Provide the [x, y] coordinate of the cell's center where the given text is located.  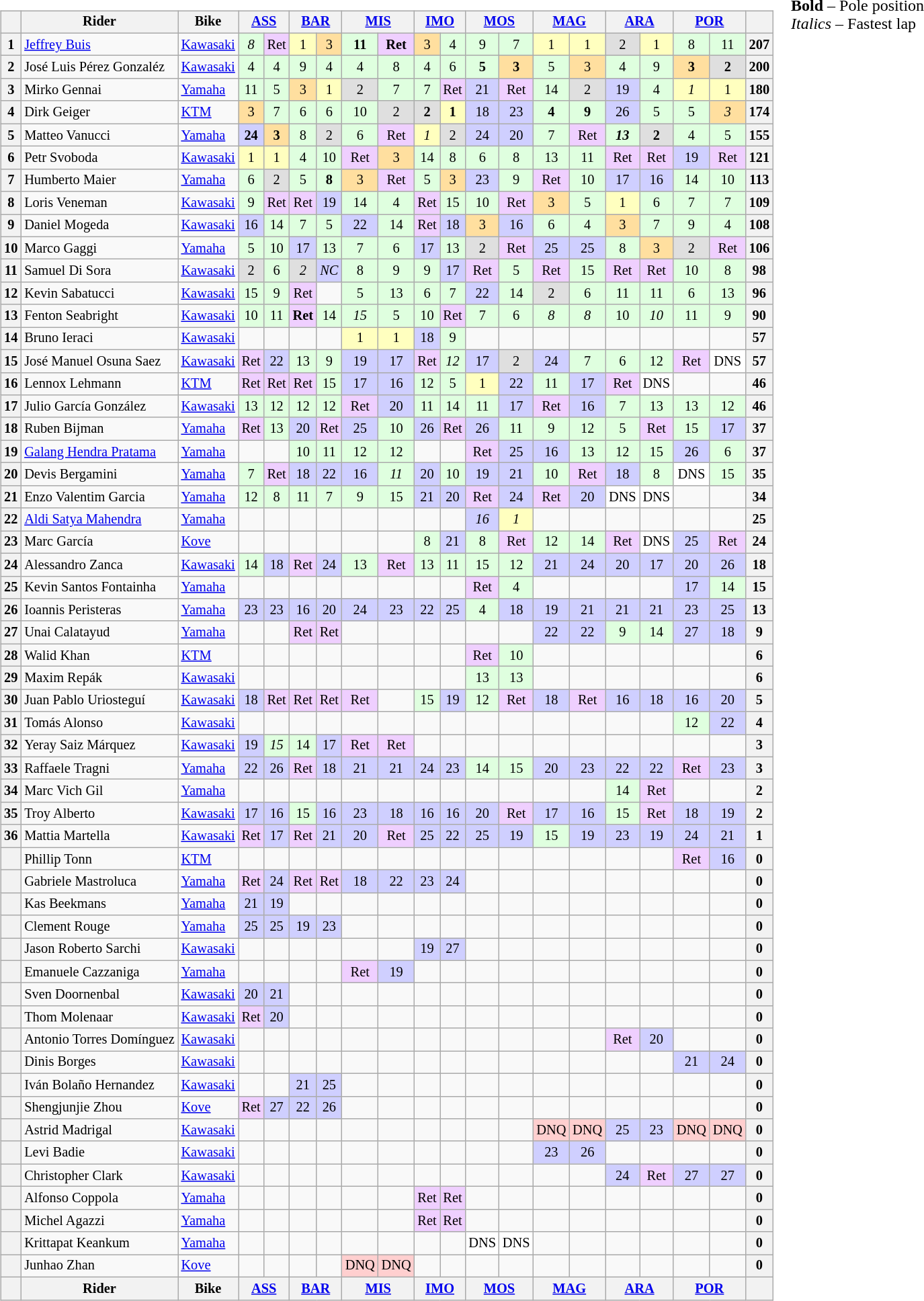
Levi Badie [99, 1152]
Daniel Mogeda [99, 226]
Maxim Repák [99, 678]
108 [759, 226]
Marco Gaggi [99, 248]
207 [759, 44]
Julio García González [99, 407]
Ioannis Peristeras [99, 610]
NC [329, 271]
28 [11, 655]
Sven Doornenbal [99, 995]
200 [759, 67]
Humberto Maier [99, 180]
155 [759, 135]
98 [759, 271]
Bruno Ieraci [99, 339]
Jeffrey Buis [99, 44]
33 [11, 768]
96 [759, 294]
Thom Molenaar [99, 1017]
106 [759, 248]
36 [11, 836]
Kevin Santos Fontainha [99, 587]
31 [11, 723]
Dinis Borges [99, 1062]
Clement Rouge [99, 927]
Tomás Alonso [99, 723]
Matteo Vanucci [99, 135]
Yeray Saiz Márquez [99, 746]
Unai Calatayud [99, 632]
Alfonso Coppola [99, 1198]
Shengjunjie Zhou [99, 1107]
Marc Vich Gil [99, 791]
Juan Pablo Uriosteguí [99, 700]
Troy Alberto [99, 814]
Aldi Satya Mahendra [99, 519]
Michel Agazzi [99, 1220]
José Manuel Osuna Saez [99, 361]
Samuel Di Sora [99, 271]
90 [759, 316]
Devis Bergamini [99, 474]
Mattia Martella [99, 836]
Kevin Sabatucci [99, 294]
Petr Svoboda [99, 158]
Krittapat Keankum [99, 1243]
Ruben Bijman [99, 429]
Mirko Gennai [99, 90]
Fenton Seabright [99, 316]
Enzo Valentim Garcia [99, 497]
121 [759, 158]
Alessandro Zanca [99, 564]
Phillip Tonn [99, 859]
Galang Hendra Pratama [99, 452]
109 [759, 203]
Astrid Madrigal [99, 1130]
Gabriele Mastroluca [99, 882]
Loris Veneman [99, 203]
Kas Beekmans [99, 904]
180 [759, 90]
29 [11, 678]
Raffaele Tragni [99, 768]
José Luis Pérez Gonzaléz [99, 67]
Iván Bolaño Hernandez [99, 1085]
Walid Khan [99, 655]
Jason Roberto Sarchi [99, 950]
30 [11, 700]
Dirk Geiger [99, 112]
Christopher Clark [99, 1175]
Antonio Torres Domínguez [99, 1040]
32 [11, 746]
113 [759, 180]
174 [759, 112]
Lennox Lehmann [99, 384]
Junhao Zhan [99, 1266]
Emanuele Cazzaniga [99, 972]
Marc García [99, 542]
